Capture the cell that displays the provided text and extract its [X, Y] central coordinate. 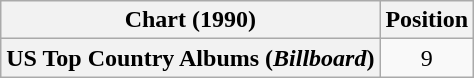
US Top Country Albums (Billboard) [190, 58]
Position [427, 20]
Chart (1990) [190, 20]
9 [427, 58]
